Determine the [x, y] coordinate at the center of the cell enclosing the given text.  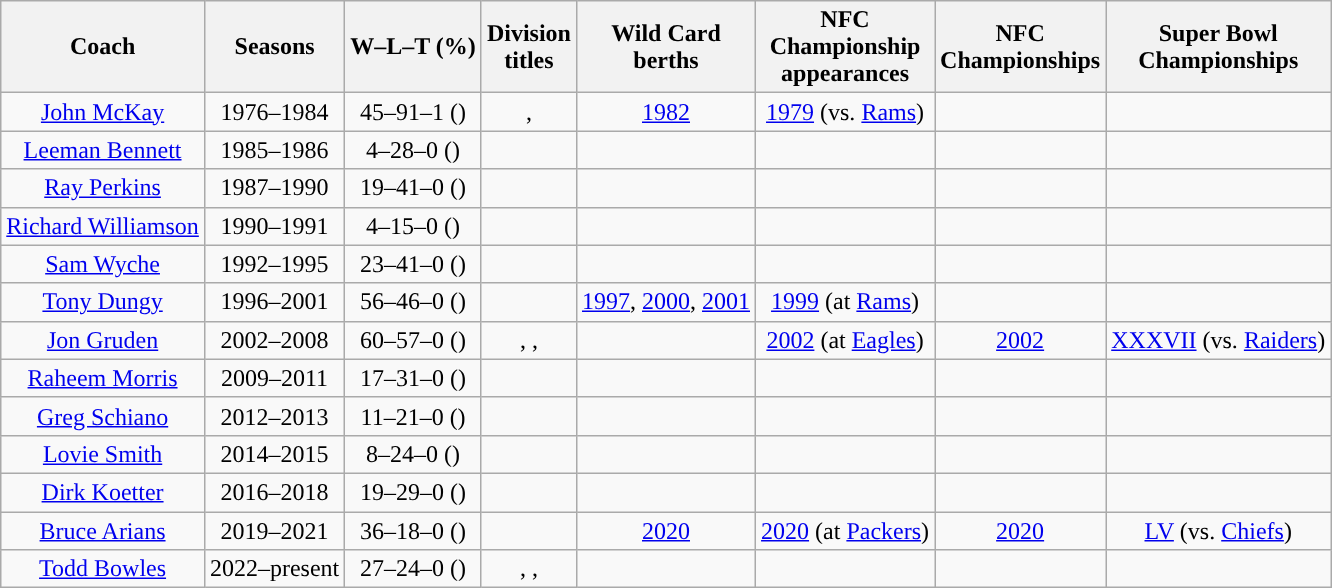
John McKay [103, 112]
36–18–0 () [414, 531]
1997, 2000, 2001 [666, 302]
60–57–0 () [414, 340]
2014–2015 [274, 454]
45–91–1 () [414, 112]
Sam Wyche [103, 264]
19–41–0 () [414, 188]
2019–2021 [274, 531]
Leeman Bennett [103, 150]
1979 (vs. Rams) [846, 112]
Todd Bowles [103, 569]
1985–1986 [274, 150]
2002–2008 [274, 340]
LV (vs. Chiefs) [1218, 531]
Raheem Morris [103, 378]
8–24–0 () [414, 454]
Wild Cardberths [666, 47]
Bruce Arians [103, 531]
1990–1991 [274, 226]
23–41–0 () [414, 264]
17–31–0 () [414, 378]
1982 [666, 112]
Lovie Smith [103, 454]
2002 (at Eagles) [846, 340]
1996–2001 [274, 302]
Divisiontitles [528, 47]
2009–2011 [274, 378]
Greg Schiano [103, 416]
, [528, 112]
1999 (at Rams) [846, 302]
Richard Williamson [103, 226]
4–28–0 () [414, 150]
19–29–0 () [414, 492]
4–15–0 () [414, 226]
NFCChampionships [1020, 47]
Super BowlChampionships [1218, 47]
2016–2018 [274, 492]
W–L–T (%) [414, 47]
Dirk Koetter [103, 492]
Seasons [274, 47]
27–24–0 () [414, 569]
11–21–0 () [414, 416]
1987–1990 [274, 188]
2020 (at Packers) [846, 531]
Jon Gruden [103, 340]
Ray Perkins [103, 188]
Coach [103, 47]
2022–present [274, 569]
56–46–0 () [414, 302]
1976–1984 [274, 112]
XXXVII (vs. Raiders) [1218, 340]
NFCChampionshipappearances [846, 47]
2012–2013 [274, 416]
1992–1995 [274, 264]
2002 [1020, 340]
Tony Dungy [103, 302]
